Locate the cell with the specified text and output its [X, Y] center coordinate. 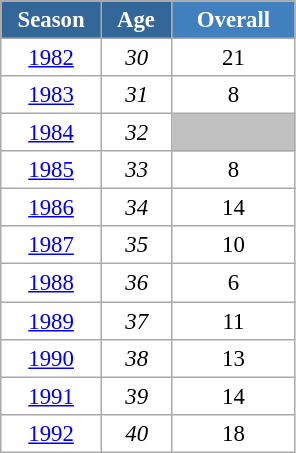
Overall [234, 20]
31 [136, 95]
37 [136, 321]
1987 [52, 245]
1982 [52, 58]
1988 [52, 283]
38 [136, 358]
1990 [52, 358]
32 [136, 133]
1991 [52, 396]
21 [234, 58]
1989 [52, 321]
18 [234, 433]
11 [234, 321]
34 [136, 208]
1992 [52, 433]
6 [234, 283]
40 [136, 433]
36 [136, 283]
35 [136, 245]
1984 [52, 133]
Age [136, 20]
1986 [52, 208]
30 [136, 58]
10 [234, 245]
33 [136, 170]
13 [234, 358]
1985 [52, 170]
39 [136, 396]
1983 [52, 95]
Season [52, 20]
